Find where the given text appears and provide that cell's center as [X, Y] coordinate. 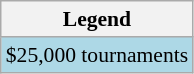
Legend [97, 19]
$25,000 tournaments [97, 55]
